Return the (x, y) coordinate for the center point of the cell that contains the specified text.  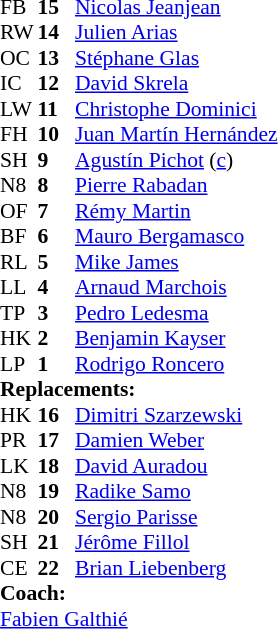
OF (19, 211)
1 (57, 364)
13 (57, 58)
3 (57, 313)
2 (57, 339)
BF (19, 237)
Arnaud Marchois (176, 287)
Pierre Rabadan (176, 185)
12 (57, 83)
19 (57, 491)
Jérôme Fillol (176, 543)
Sergio Parisse (176, 517)
8 (57, 185)
LP (19, 364)
21 (57, 543)
6 (57, 237)
LW (19, 109)
22 (57, 568)
Pedro Ledesma (176, 313)
16 (57, 415)
Mauro Bergamasco (176, 237)
7 (57, 211)
10 (57, 135)
Julien Arias (176, 33)
Stéphane Glas (176, 58)
David Skrela (176, 83)
CE (19, 568)
IC (19, 83)
20 (57, 517)
PR (19, 441)
14 (57, 33)
Agustín Pichot (c) (176, 160)
LK (19, 466)
TP (19, 313)
Rémy Martin (176, 211)
OC (19, 58)
17 (57, 441)
Coach: (139, 593)
Mike James (176, 262)
Replacements: (139, 389)
FH (19, 135)
Brian Liebenberg (176, 568)
David Auradou (176, 466)
Rodrigo Roncero (176, 364)
Christophe Dominici (176, 109)
LL (19, 287)
Benjamin Kayser (176, 339)
RL (19, 262)
11 (57, 109)
5 (57, 262)
RW (19, 33)
18 (57, 466)
9 (57, 160)
Damien Weber (176, 441)
Dimitri Szarzewski (176, 415)
Radike Samo (176, 491)
4 (57, 287)
Juan Martín Hernández (176, 135)
